Determine the [X, Y] coordinate at the center of the cell enclosing the given text.  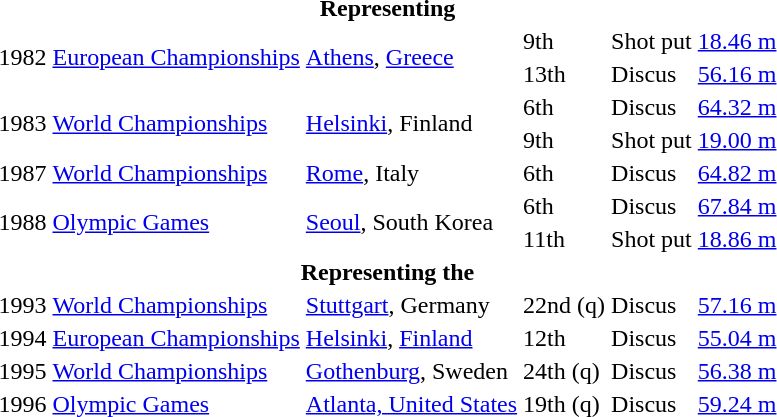
11th [564, 239]
Athens, Greece [411, 58]
Gothenburg, Sweden [411, 371]
Rome, Italy [411, 173]
Seoul, South Korea [411, 222]
Olympic Games [176, 222]
22nd (q) [564, 305]
24th (q) [564, 371]
12th [564, 338]
Stuttgart, Germany [411, 305]
13th [564, 74]
